Return [X, Y] of the center of cell containing provided text 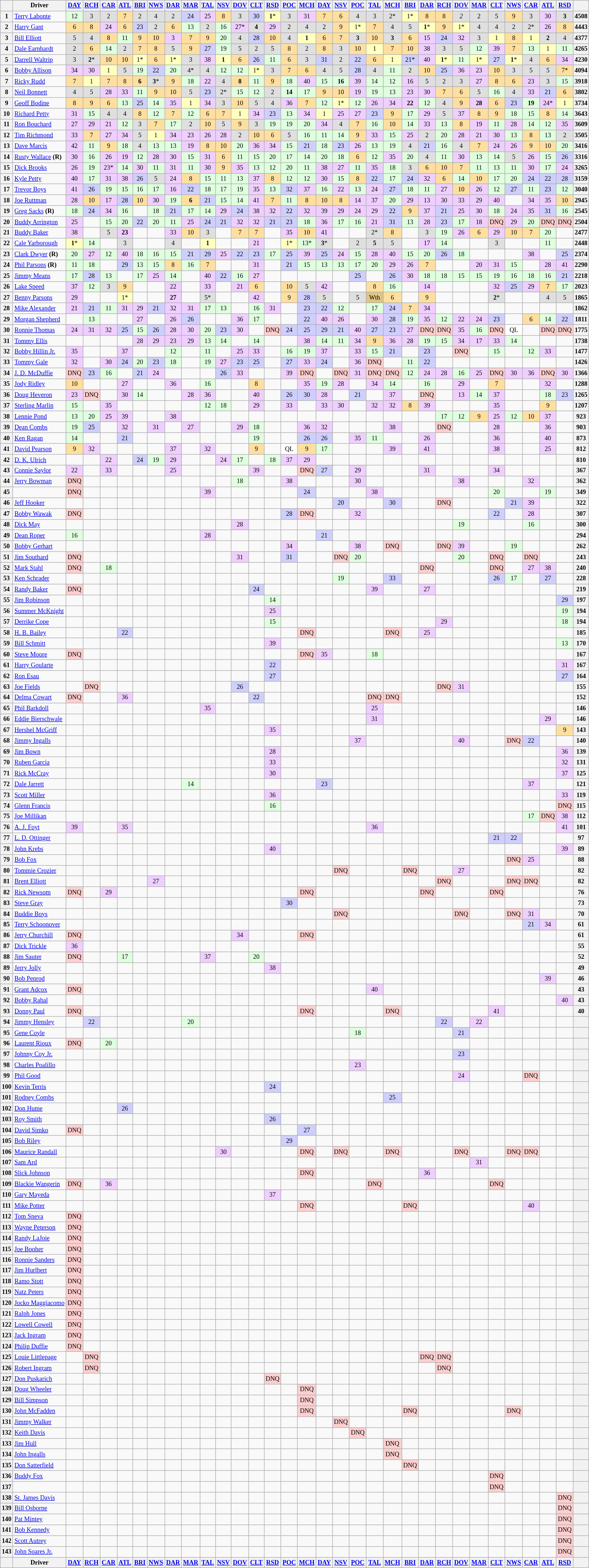
107 [7, 1163]
294 [581, 536]
Bob Riley [39, 1141]
Connie Saylor [39, 471]
Ruben Garcia [39, 763]
A. J. Foyt [39, 827]
105 [7, 1141]
Ronnie Sanders [39, 1260]
77 [7, 838]
110 [7, 1195]
John Soares Jr. [39, 1551]
1426 [581, 363]
Buddy Baker [39, 233]
362 [581, 481]
114 [7, 1238]
118 [7, 1281]
Derrike Cope [39, 622]
Sam Ard [39, 1163]
68 [7, 741]
Scott Autrey [39, 1541]
300 [581, 525]
Ken Ragan [39, 438]
83 [7, 903]
50 [7, 546]
98 [7, 1065]
Jim Hull [39, 1444]
63 [7, 687]
Roy Smith [39, 1119]
197 [581, 601]
Tommy Gale [39, 363]
2374 [581, 254]
1366 [581, 373]
J. D. McDuffie [39, 373]
Jim Robinson [39, 601]
Bobby Allison [39, 70]
Bill Simpson [39, 1400]
78 [7, 849]
228 [581, 579]
1477 [581, 352]
79 [7, 860]
Pat Mintey [39, 1519]
Wth [375, 298]
240 [581, 568]
Jimmy Hensley [39, 1022]
99 [7, 1076]
Donny Paul [39, 1011]
Clark Dwyer (R) [39, 254]
102 [7, 1109]
Wayne Peterson [39, 1227]
Joe Fields [39, 687]
152 [581, 698]
80 [7, 871]
Steve Moore [39, 654]
100 [7, 1087]
45 [7, 492]
86 [7, 936]
Harry Goularte [39, 665]
2504 [581, 222]
2448 [581, 243]
72 [7, 784]
Lake Speed [39, 287]
3918 [581, 81]
3159 [581, 179]
106 [7, 1152]
113 [7, 1227]
44 [7, 481]
Sterling Marlin [39, 405]
120 [7, 1303]
Bobby Hillin Jr. [39, 352]
1207 [581, 405]
1265 [581, 395]
Rodney Combs [39, 1098]
129 [7, 1400]
Phil Good [39, 1076]
1738 [581, 341]
3609 [581, 125]
4230 [581, 60]
Bill Elliott [39, 38]
Jim Southard [39, 557]
Bob Penrod [39, 978]
Harry Gant [39, 28]
Bobby Gerhart [39, 546]
3040 [581, 190]
923 [581, 416]
127 [7, 1379]
Dick May [39, 525]
Buddy Fox [39, 1476]
John Krebs [39, 849]
7* [565, 70]
Randy Baker [39, 590]
Philip Duffie [39, 1347]
John Ingalls [39, 1454]
1862 [581, 308]
Gene Coyle [39, 1033]
3802 [581, 92]
27* [240, 28]
Jerry Jolly [39, 968]
Don Hume [39, 1109]
Tom Sneva [39, 1216]
Delma Cowart [39, 698]
124 [7, 1347]
56 [7, 611]
Kevin Terris [39, 1087]
104 [7, 1130]
185 [581, 633]
95 [7, 1033]
Ron Bouchard [39, 125]
322 [581, 503]
Geoff Bodine [39, 103]
Lennie Pond [39, 416]
135 [7, 1465]
Buddy Arrington [39, 222]
60 [7, 654]
Glenn Francis [39, 806]
96 [7, 1044]
Laurent Rioux [39, 1044]
Darrell Waltrip [39, 60]
Mark Stahl [39, 568]
Maurice Randall [39, 1152]
David Simko [39, 1130]
John McFadden [39, 1411]
367 [581, 471]
3734 [581, 103]
873 [581, 438]
Kyle Petty [39, 179]
Jack Ingram [39, 1336]
Buddie Boys [39, 914]
Natz Peters [39, 1292]
Louie Littlepage [39, 1357]
Grant Adcox [39, 989]
Benny Parsons [39, 298]
David Pearson [39, 449]
Don Puskarich [39, 1379]
65 [7, 708]
3643 [581, 114]
Tim Richmond [39, 135]
116 [7, 1260]
64 [7, 698]
243 [581, 557]
L. D. Ottinger [39, 838]
47 [7, 514]
Doug Wheeler [39, 1389]
Rick McCray [39, 774]
Bill Osborne [39, 1509]
Ken Schrader [39, 579]
51 [7, 557]
66 [7, 719]
2218 [581, 276]
87 [7, 946]
Ronnie Thomas [39, 330]
Dale Jarrett [39, 784]
Jocko Maggiacomo [39, 1303]
2945 [581, 201]
3505 [581, 135]
Dean Roper [39, 536]
Rusty Wallace (R) [39, 157]
54 [7, 590]
4265 [581, 49]
Bill Schmitt [39, 643]
St. James Davis [39, 1498]
122 [7, 1325]
4377 [581, 38]
90 [7, 978]
903 [581, 428]
Jerry Churchill [39, 936]
1288 [581, 384]
91 [7, 989]
Eddie Bierschwale [39, 719]
2023 [581, 287]
21* [410, 60]
Brent Elliott [39, 881]
Tommie Crozier [39, 871]
69 [7, 752]
137 [7, 1487]
138 [7, 1498]
307 [581, 514]
D. K. Ulrich [39, 460]
Randy LaJoie [39, 1238]
Slick Johnson [39, 1174]
Hershel McGriff [39, 730]
262 [581, 546]
Jim Bown [39, 752]
Scott Miller [39, 795]
Mike Alexander [39, 308]
Doug Heveron [39, 395]
92 [7, 1001]
Neil Bonnett [39, 92]
Greg Sacks (R) [39, 211]
Tommy Ellis [39, 341]
4* [190, 70]
109 [7, 1184]
130 [7, 1411]
57 [7, 622]
219 [581, 590]
126 [7, 1368]
Joe Booher [39, 1249]
Bob Fox [39, 860]
24* [548, 103]
132 [7, 1433]
Dave Marcis [39, 146]
Johnny Coy Jr. [39, 1054]
134 [7, 1454]
Phil Parsons (R) [39, 265]
108 [7, 1174]
Dale Earnhardt [39, 49]
81 [7, 881]
103 [7, 1119]
71 [7, 774]
3416 [581, 146]
Dick Brooks [39, 168]
155 [581, 687]
Jimmy Walker [39, 1422]
Jerry Bowman [39, 481]
67 [7, 730]
74 [7, 806]
84 [7, 914]
5* [208, 298]
Don Satterfield [39, 1465]
Bobby Rahal [39, 1001]
58 [7, 633]
Ralph Jones [39, 1314]
1811 [581, 319]
Joe Ruttman [39, 201]
Phil Barkdoll [39, 708]
111 [7, 1206]
75 [7, 816]
Jimmy Ingalls [39, 741]
Robert Ingram [39, 1368]
23* [108, 168]
133 [7, 1444]
Joe Millikan [39, 816]
48 [7, 525]
Rick Newsom [39, 892]
Terry Labonte [39, 17]
117 [7, 1271]
85 [7, 925]
3265 [581, 168]
2477 [581, 233]
3316 [581, 157]
4443 [581, 28]
141 [7, 1530]
53 [7, 579]
2545 [581, 211]
59 [7, 643]
142 [7, 1541]
812 [581, 449]
H. B. Bailey [39, 633]
Dean Combs [39, 428]
Jeff Hooker [39, 503]
62 [7, 676]
Ron Esau [39, 676]
Jim Sauter [39, 957]
Richard Petty [39, 114]
Morgan Shepherd [39, 319]
Bob Kennedy [39, 1530]
94 [7, 1022]
Mike Potter [39, 1206]
13* [307, 243]
128 [7, 1389]
Keith Davis [39, 1433]
Jody Ridley [39, 384]
170 [581, 643]
4508 [581, 17]
Terry Schoonover [39, 925]
Trevor Boys [39, 190]
349 [581, 492]
Ricky Rudd [39, 81]
164 [581, 676]
123 [7, 1336]
Jimmy Means [39, 276]
Steve Gray [39, 903]
1775 [581, 330]
810 [581, 460]
136 [7, 1476]
Ramo Stott [39, 1281]
1865 [581, 298]
2290 [581, 265]
Charles Poalillo [39, 1065]
4094 [581, 70]
Bobby Wawak [39, 514]
Dick Trickle [39, 946]
93 [7, 1011]
Cale Yarborough [39, 243]
Gary Mayeda [39, 1195]
Lowell Cowell [39, 1325]
Summer McKnight [39, 611]
Blackie Wangerin [39, 1184]
Jim Hurlbert [39, 1271]
